Output the (X, Y) coordinate of the center of the cell containing the given text.  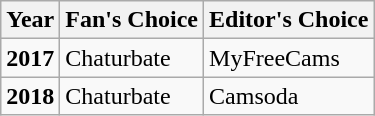
Year (30, 20)
2018 (30, 96)
Camsoda (289, 96)
2017 (30, 58)
Editor's Choice (289, 20)
MyFreeCams (289, 58)
Fan's Choice (132, 20)
